Detect which cell encompasses the target text, then output its (X, Y) center coordinate. 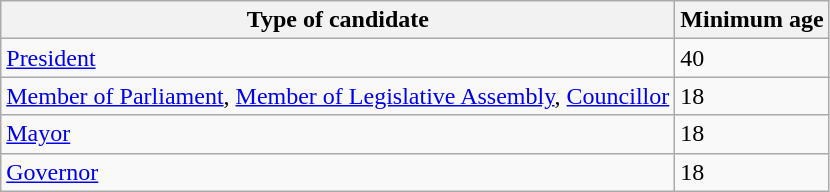
Mayor (338, 134)
President (338, 58)
Type of candidate (338, 20)
Minimum age (752, 20)
40 (752, 58)
Governor (338, 172)
Member of Parliament, Member of Legislative Assembly, Councillor (338, 96)
